Pinpoint the cell where the given text exists, returning its (X, Y) midpoint coordinate. 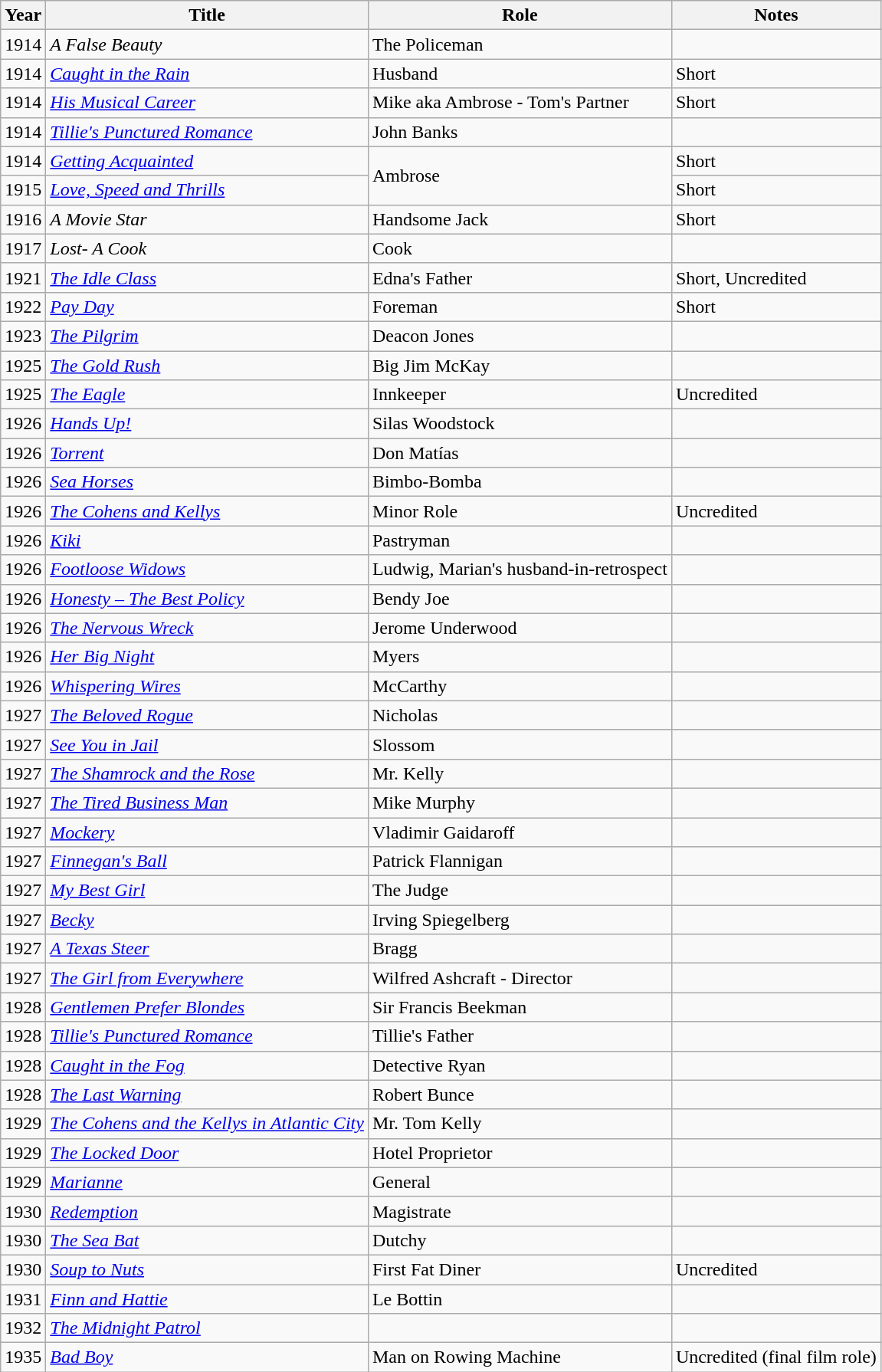
Foreman (520, 307)
1917 (23, 248)
Don Matías (520, 453)
1931 (23, 1299)
Dutchy (520, 1240)
Detective Ryan (520, 1065)
The Last Warning (207, 1095)
Caught in the Fog (207, 1065)
Bendy Joe (520, 599)
1921 (23, 277)
Myers (520, 657)
Innkeeper (520, 395)
Le Bottin (520, 1299)
Title (207, 15)
The Judge (520, 891)
The Eagle (207, 395)
Notes (775, 15)
1935 (23, 1357)
See You in Jail (207, 744)
Redemption (207, 1211)
Vladimir Gaidaroff (520, 832)
The Midnight Patrol (207, 1328)
Finn and Hattie (207, 1299)
Mr. Kelly (520, 773)
Bimbo-Bomba (520, 482)
The Tired Business Man (207, 803)
1923 (23, 336)
The Cohens and Kellys (207, 511)
Bad Boy (207, 1357)
Getting Acquainted (207, 161)
Uncredited (final film role) (775, 1357)
1922 (23, 307)
1915 (23, 190)
Magistrate (520, 1211)
The Cohens and the Kellys in Atlantic City (207, 1124)
Mike aka Ambrose - Tom's Partner (520, 103)
Wilfred Ashcraft - Director (520, 978)
Deacon Jones (520, 336)
His Musical Career (207, 103)
The Girl from Everywhere (207, 978)
A Movie Star (207, 219)
Pay Day (207, 307)
Honesty – The Best Policy (207, 599)
The Idle Class (207, 277)
A Texas Steer (207, 949)
Love, Speed and Thrills (207, 190)
Man on Rowing Machine (520, 1357)
John Banks (520, 132)
Husband (520, 74)
1932 (23, 1328)
Irving Spiegelberg (520, 920)
Torrent (207, 453)
Mockery (207, 832)
Footloose Widows (207, 569)
Patrick Flannigan (520, 862)
Soup to Nuts (207, 1269)
Caught in the Rain (207, 74)
Slossom (520, 744)
Sea Horses (207, 482)
Handsome Jack (520, 219)
Hotel Proprietor (520, 1153)
Robert Bunce (520, 1095)
The Beloved Rogue (207, 715)
The Policeman (520, 44)
Ambrose (520, 176)
Kiki (207, 540)
Whispering Wires (207, 686)
Silas Woodstock (520, 424)
Short, Uncredited (775, 277)
The Sea Bat (207, 1240)
Big Jim McKay (520, 366)
General (520, 1182)
Sir Francis Beekman (520, 1007)
Mike Murphy (520, 803)
Year (23, 15)
The Shamrock and the Rose (207, 773)
Nicholas (520, 715)
Ludwig, Marian's husband-in-retrospect (520, 569)
Mr. Tom Kelly (520, 1124)
Marianne (207, 1182)
The Locked Door (207, 1153)
The Pilgrim (207, 336)
First Fat Diner (520, 1269)
Bragg (520, 949)
The Gold Rush (207, 366)
Finnegan's Ball (207, 862)
Her Big Night (207, 657)
Cook (520, 248)
The Nervous Wreck (207, 628)
Pastryman (520, 540)
Hands Up! (207, 424)
Becky (207, 920)
A False Beauty (207, 44)
McCarthy (520, 686)
Tillie's Father (520, 1036)
Role (520, 15)
Gentlemen Prefer Blondes (207, 1007)
1916 (23, 219)
Edna's Father (520, 277)
Lost- A Cook (207, 248)
My Best Girl (207, 891)
Jerome Underwood (520, 628)
Minor Role (520, 511)
